Return the (X, Y) coordinate for the center point of the cell that contains the specified text.  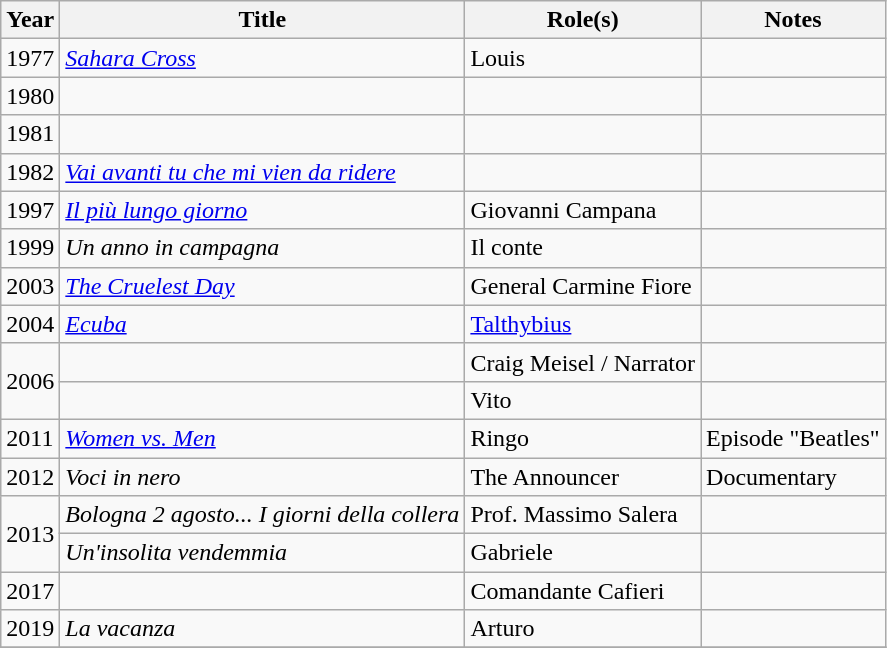
Il più lungo giorno (262, 210)
2017 (30, 591)
1977 (30, 58)
Arturo (583, 629)
General Carmine Fiore (583, 286)
2004 (30, 324)
Role(s) (583, 20)
Louis (583, 58)
1980 (30, 96)
The Cruelest Day (262, 286)
Notes (794, 20)
Craig Meisel / Narrator (583, 362)
Year (30, 20)
Title (262, 20)
2012 (30, 477)
1981 (30, 134)
Voci in nero (262, 477)
The Announcer (583, 477)
Documentary (794, 477)
Un'insolita vendemmia (262, 553)
Gabriele (583, 553)
Comandante Cafieri (583, 591)
2013 (30, 534)
2011 (30, 438)
Prof. Massimo Salera (583, 515)
Episode "Beatles" (794, 438)
1997 (30, 210)
Bologna 2 agosto... I giorni della collera (262, 515)
Women vs. Men (262, 438)
2019 (30, 629)
1982 (30, 172)
Ringo (583, 438)
Talthybius (583, 324)
Vito (583, 400)
Il conte (583, 248)
Sahara Cross (262, 58)
Un anno in campagna (262, 248)
Ecuba (262, 324)
La vacanza (262, 629)
2006 (30, 381)
Giovanni Campana (583, 210)
1999 (30, 248)
Vai avanti tu che mi vien da ridere (262, 172)
2003 (30, 286)
